Determine the (X, Y) coordinate at the center of the cell enclosing the given text.  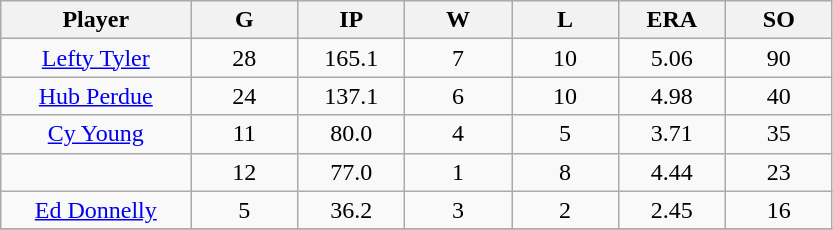
8 (566, 172)
80.0 (352, 134)
4 (458, 134)
7 (458, 58)
ERA (672, 20)
Hub Perdue (96, 96)
11 (244, 134)
2 (566, 210)
6 (458, 96)
3.71 (672, 134)
137.1 (352, 96)
90 (778, 58)
36.2 (352, 210)
G (244, 20)
35 (778, 134)
IP (352, 20)
Lefty Tyler (96, 58)
16 (778, 210)
4.44 (672, 172)
77.0 (352, 172)
Cy Young (96, 134)
1 (458, 172)
3 (458, 210)
23 (778, 172)
Ed Donnelly (96, 210)
12 (244, 172)
Player (96, 20)
28 (244, 58)
SO (778, 20)
5.06 (672, 58)
4.98 (672, 96)
165.1 (352, 58)
W (458, 20)
24 (244, 96)
2.45 (672, 210)
L (566, 20)
40 (778, 96)
